Return the [x, y] coordinate for the center point of the cell that contains the specified text.  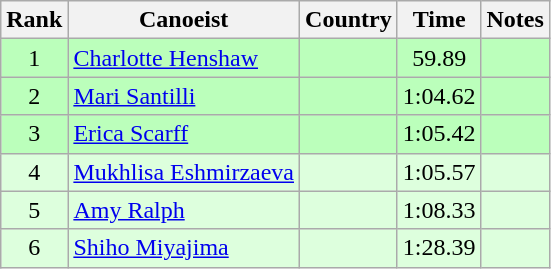
Rank [34, 20]
1:28.39 [439, 248]
1:05.57 [439, 172]
Country [349, 20]
Mari Santilli [184, 96]
Amy Ralph [184, 210]
4 [34, 172]
2 [34, 96]
1 [34, 58]
Canoeist [184, 20]
6 [34, 248]
Erica Scarff [184, 134]
Notes [515, 20]
5 [34, 210]
Time [439, 20]
Charlotte Henshaw [184, 58]
3 [34, 134]
Shiho Miyajima [184, 248]
1:04.62 [439, 96]
1:08.33 [439, 210]
1:05.42 [439, 134]
59.89 [439, 58]
Mukhlisa Eshmirzaeva [184, 172]
